Return (X, Y) of the center of cell containing provided text 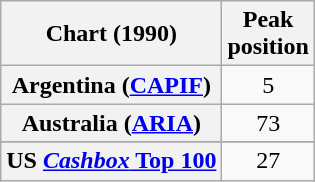
US Cashbox Top 100 (112, 161)
27 (268, 161)
Chart (1990) (112, 34)
Peakposition (268, 34)
5 (268, 85)
Australia (ARIA) (112, 123)
Argentina (CAPIF) (112, 85)
73 (268, 123)
